Detect which cell encompasses the target text, then output its [x, y] center coordinate. 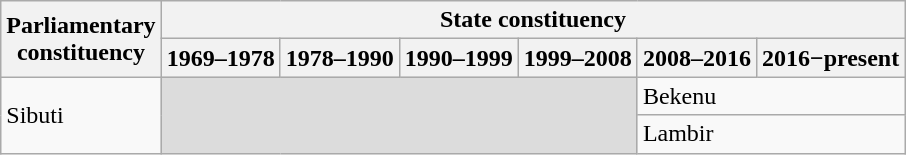
1990–1999 [458, 58]
State constituency [533, 20]
1978–1990 [340, 58]
2008–2016 [696, 58]
Sibuti [81, 115]
2016−present [830, 58]
1999–2008 [578, 58]
Lambir [770, 134]
Parliamentaryconstituency [81, 39]
1969–1978 [220, 58]
Bekenu [770, 96]
